Find where the given text appears and provide that cell's center as [X, Y] coordinate. 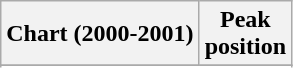
Peakposition [245, 34]
Chart (2000-2001) [100, 34]
